Pinpoint the cell where the given text exists, returning its (X, Y) midpoint coordinate. 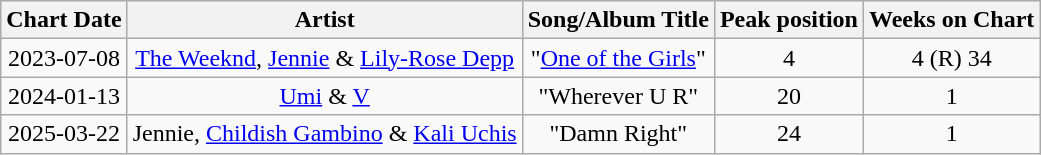
4 (788, 58)
Artist (324, 20)
2024-01-13 (64, 96)
Jennie, Childish Gambino & Kali Uchis (324, 134)
Umi & V (324, 96)
2025-03-22 (64, 134)
Peak position (788, 20)
The Weeknd, Jennie & Lily-Rose Depp (324, 58)
2023-07-08 (64, 58)
4 (R) 34 (951, 58)
24 (788, 134)
Song/Album Title (618, 20)
"Damn Right" (618, 134)
20 (788, 96)
Chart Date (64, 20)
"One of the Girls" (618, 58)
Weeks on Chart (951, 20)
"Wherever U R" (618, 96)
